Locate the cell with the specified text and output its (x, y) center coordinate. 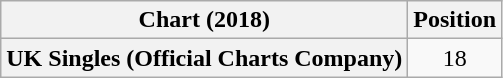
Chart (2018) (204, 20)
18 (455, 58)
UK Singles (Official Charts Company) (204, 58)
Position (455, 20)
